Extract the [X, Y] coordinate from the center of the cell holding the provided text.  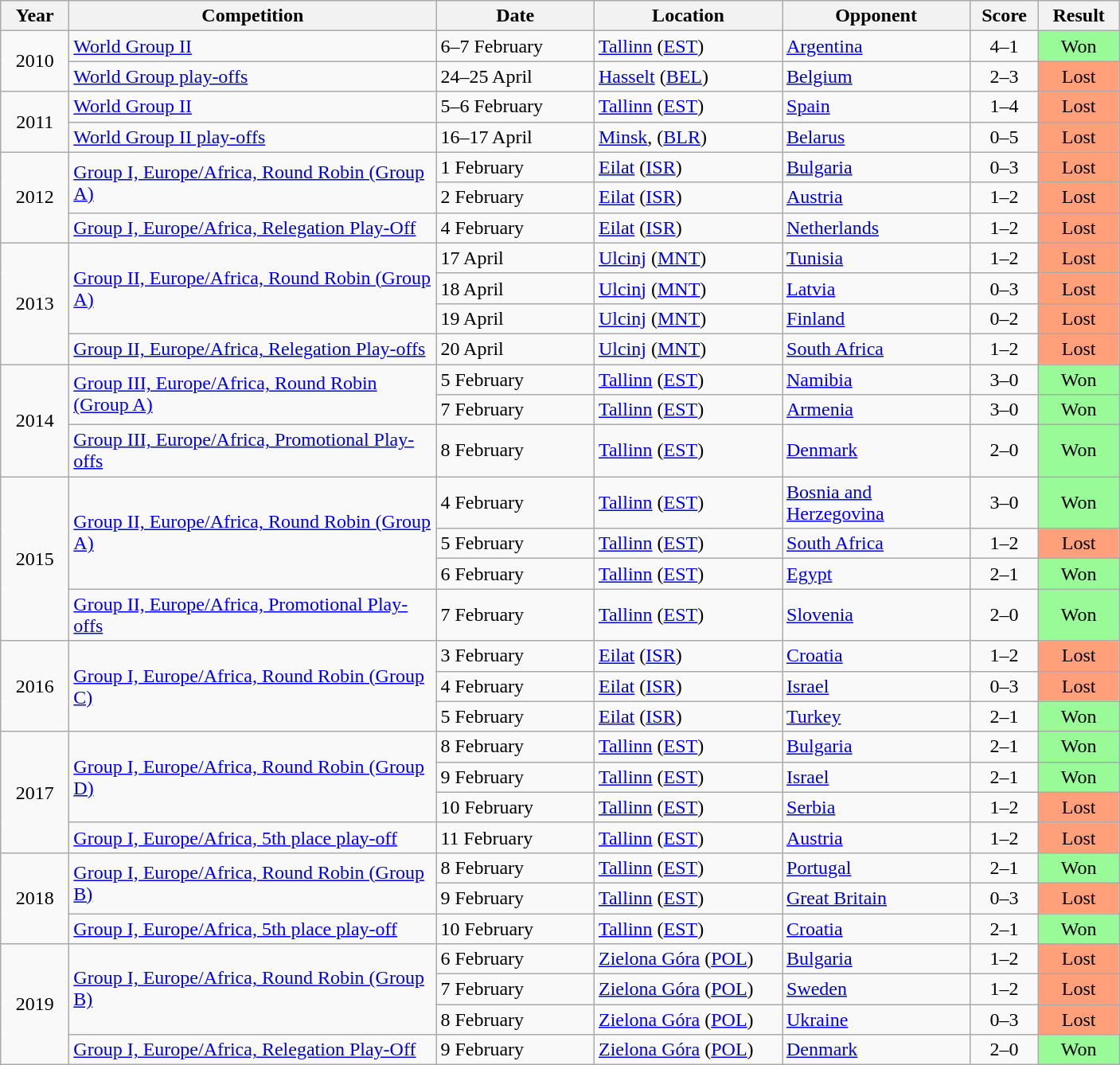
Armenia [876, 410]
24–25 April [516, 76]
Group I, Europe/Africa, Round Robin (Group D) [253, 777]
1–4 [1005, 107]
5–6 February [516, 107]
Minsk, (BLR) [688, 137]
World Group II play-offs [253, 137]
Group II, Europe/Africa, Promotional Play-offs [253, 614]
Latvia [876, 288]
18 April [516, 288]
Group III, Europe/Africa, Round Robin (Group A) [253, 395]
2014 [35, 420]
Portugal [876, 868]
2011 [35, 122]
3 February [516, 656]
1 February [516, 167]
6–7 February [516, 46]
4–1 [1005, 46]
Group III, Europe/Africa, Promotional Play-offs [253, 451]
2017 [35, 792]
0–2 [1005, 318]
Sweden [876, 989]
Competition [253, 16]
Location [688, 16]
Belgium [876, 76]
2012 [35, 197]
Turkey [876, 716]
2 February [516, 197]
Belarus [876, 137]
Namibia [876, 380]
17 April [516, 258]
Hasselt (BEL) [688, 76]
Finland [876, 318]
Year [35, 16]
2–3 [1005, 76]
Netherlands [876, 228]
11 February [516, 837]
2016 [35, 686]
0–5 [1005, 137]
Date [516, 16]
20 April [516, 349]
2015 [35, 559]
Spain [876, 107]
19 April [516, 318]
2018 [35, 898]
Serbia [876, 807]
Slovenia [876, 614]
Opponent [876, 16]
16–17 April [516, 137]
Tunisia [876, 258]
Great Britain [876, 898]
Score [1005, 16]
2010 [35, 61]
Group I, Europe/Africa, Round Robin (Group A) [253, 182]
Group I, Europe/Africa, Round Robin (Group C) [253, 686]
Ukraine [876, 1020]
Argentina [876, 46]
2019 [35, 1005]
Result [1079, 16]
Bosnia and Herzegovina [876, 503]
Egypt [876, 574]
World Group play-offs [253, 76]
2013 [35, 303]
Group II, Europe/Africa, Relegation Play-offs [253, 349]
